Return the (X, Y) coordinate for the center point of the cell that contains the specified text.  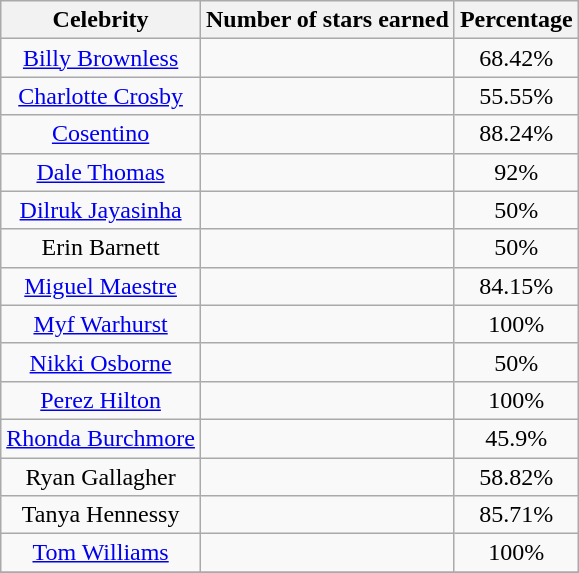
84.15% (516, 286)
Billy Brownless (101, 58)
Miguel Maestre (101, 286)
Percentage (516, 20)
55.55% (516, 96)
85.71% (516, 515)
Perez Hilton (101, 400)
Rhonda Burchmore (101, 438)
Number of stars earned (327, 20)
58.82% (516, 477)
Erin Barnett (101, 248)
92% (516, 172)
Charlotte Crosby (101, 96)
88.24% (516, 134)
Ryan Gallagher (101, 477)
Tanya Hennessy (101, 515)
Nikki Osborne (101, 362)
Tom Williams (101, 553)
Myf Warhurst (101, 324)
Dale Thomas (101, 172)
Cosentino (101, 134)
45.9% (516, 438)
Celebrity (101, 20)
Dilruk Jayasinha (101, 210)
68.42% (516, 58)
